From the cell containing the given text, extract its center point as (x, y) coordinate. 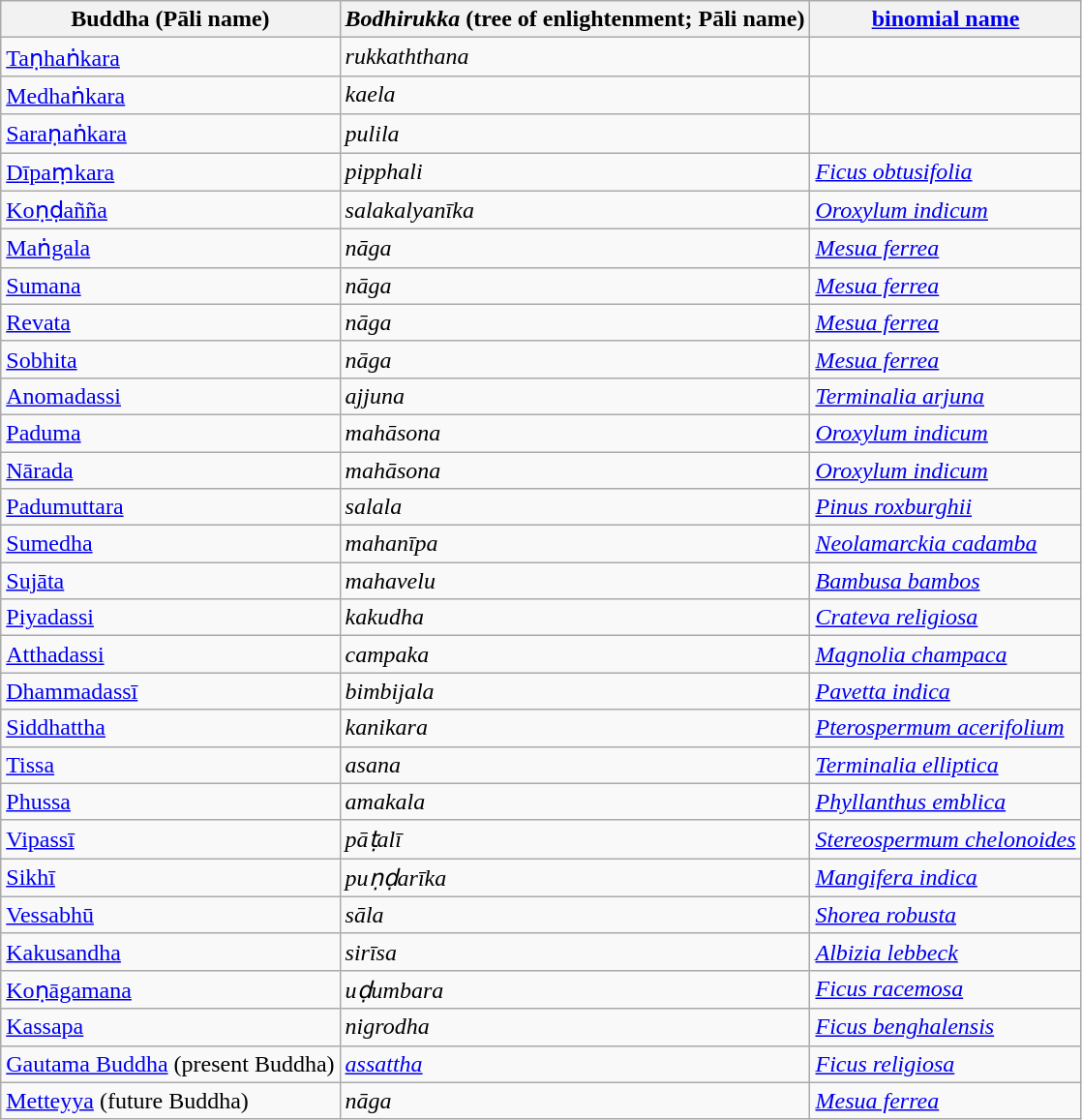
Siddhattha (170, 728)
sāla (575, 915)
Ficus benghalensis (946, 1027)
Dīpaṃkara (170, 172)
pulila (575, 134)
Tissa (170, 765)
Anomadassi (170, 396)
Ficus religiosa (946, 1064)
Revata (170, 322)
kaela (575, 95)
Kassapa (170, 1027)
Vipassī (170, 839)
Koṇḍañña (170, 210)
Medhaṅkara (170, 95)
Crateva religiosa (946, 618)
Sumedha (170, 544)
Pterospermum acerifolium (946, 728)
Atthadassi (170, 654)
Bodhirukka (tree of enlightenment; Pāli name) (575, 19)
Bambusa bambos (946, 581)
Dhammadassī (170, 691)
salakalyanīka (575, 210)
Padumuttara (170, 507)
assattha (575, 1064)
pāṭalī (575, 839)
Shorea robusta (946, 915)
Taṇhaṅkara (170, 57)
mahavelu (575, 581)
Sobhita (170, 359)
amakala (575, 802)
Vessabhū (170, 915)
sirīsa (575, 952)
campaka (575, 654)
mahanīpa (575, 544)
uḍumbara (575, 989)
Terminalia elliptica (946, 765)
Mangifera indica (946, 878)
Neolamarckia cadamba (946, 544)
Paduma (170, 433)
Maṅgala (170, 249)
Stereospermum chelonoides (946, 839)
Metteyya (future Buddha) (170, 1101)
puṇḍarīka (575, 878)
kakudha (575, 618)
Kakusandha (170, 952)
Nārada (170, 469)
Piyadassi (170, 618)
bimbijala (575, 691)
Saraṇaṅkara (170, 134)
Pavetta indica (946, 691)
Sumana (170, 286)
Buddha (Pāli name) (170, 19)
Pinus roxburghii (946, 507)
Ficus obtusifolia (946, 172)
Terminalia arjuna (946, 396)
kanikara (575, 728)
Gautama Buddha (present Buddha) (170, 1064)
Magnolia champaca (946, 654)
Albizia lebbeck (946, 952)
ajjuna (575, 396)
asana (575, 765)
pipphali (575, 172)
Sujāta (170, 581)
Koṇāgamana (170, 989)
Phussa (170, 802)
nigrodha (575, 1027)
Phyllanthus emblica (946, 802)
Ficus racemosa (946, 989)
binomial name (946, 19)
salala (575, 507)
rukkaththana (575, 57)
Sikhī (170, 878)
